Return the (x, y) coordinate for the center point of the cell that contains the specified text.  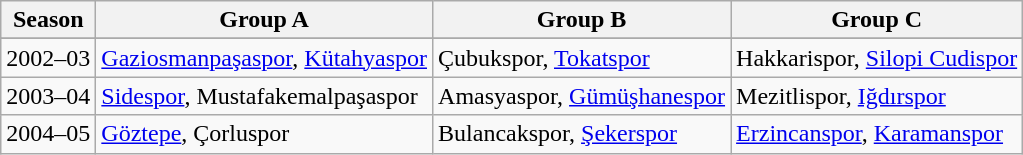
Mezitlispor, Iğdırspor (877, 96)
Sidespor, Mustafakemalpaşaspor (264, 96)
2002–03 (48, 58)
Çubukspor, Tokatspor (582, 58)
Erzincanspor, Karamanspor (877, 134)
2004–05 (48, 134)
Hakkarispor, Silopi Cudispor (877, 58)
Group C (877, 20)
Amasyaspor, Gümüşhanespor (582, 96)
Group A (264, 20)
Gaziosmanpaşaspor, Kütahyaspor (264, 58)
Göztepe, Çorluspor (264, 134)
2003–04 (48, 96)
Bulancakspor, Şekerspor (582, 134)
Group B (582, 20)
Season (48, 20)
